For the text-containing cell, return its midpoint in [x, y] coordinate format. 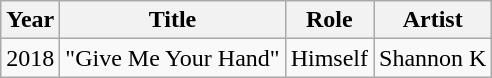
Artist [433, 20]
Role [329, 20]
2018 [30, 58]
Year [30, 20]
"Give Me Your Hand" [172, 58]
Shannon K [433, 58]
Title [172, 20]
Himself [329, 58]
